Search for the cell housing the specified text and yield its (X, Y) center coordinate. 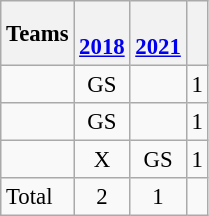
Total (38, 197)
2 (102, 197)
2021 (158, 34)
Teams (38, 34)
2018 (102, 34)
X (102, 160)
